Provide the (x, y) coordinate of the cell's center where the given text is located.  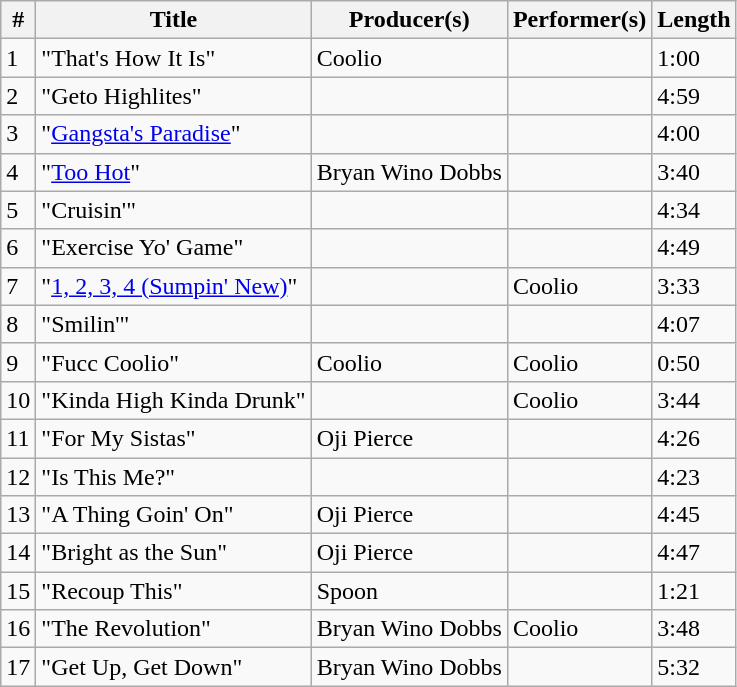
4:59 (694, 96)
14 (18, 553)
17 (18, 667)
3:33 (694, 286)
15 (18, 591)
4:49 (694, 248)
4:00 (694, 134)
"Get Up, Get Down" (174, 667)
4:45 (694, 515)
9 (18, 362)
Spoon (409, 591)
4:23 (694, 477)
Title (174, 20)
4:07 (694, 324)
10 (18, 400)
7 (18, 286)
"Smilin'" (174, 324)
1:21 (694, 591)
"Too Hot" (174, 172)
"Fucc Coolio" (174, 362)
8 (18, 324)
0:50 (694, 362)
"A Thing Goin' On" (174, 515)
6 (18, 248)
5:32 (694, 667)
"Geto Highlites" (174, 96)
13 (18, 515)
3 (18, 134)
4:47 (694, 553)
"That's How It Is" (174, 58)
1 (18, 58)
4:34 (694, 210)
"Cruisin'" (174, 210)
11 (18, 438)
12 (18, 477)
4:26 (694, 438)
"Kinda High Kinda Drunk" (174, 400)
"Gangsta's Paradise" (174, 134)
Length (694, 20)
"The Revolution" (174, 629)
"1, 2, 3, 4 (Sumpin' New)" (174, 286)
2 (18, 96)
Performer(s) (579, 20)
3:44 (694, 400)
3:48 (694, 629)
"Recoup This" (174, 591)
Producer(s) (409, 20)
"Bright as the Sun" (174, 553)
"Is This Me?" (174, 477)
1:00 (694, 58)
"For My Sistas" (174, 438)
"Exercise Yo' Game" (174, 248)
4 (18, 172)
3:40 (694, 172)
16 (18, 629)
# (18, 20)
5 (18, 210)
